Locate the cell with the specified text and output its (x, y) center coordinate. 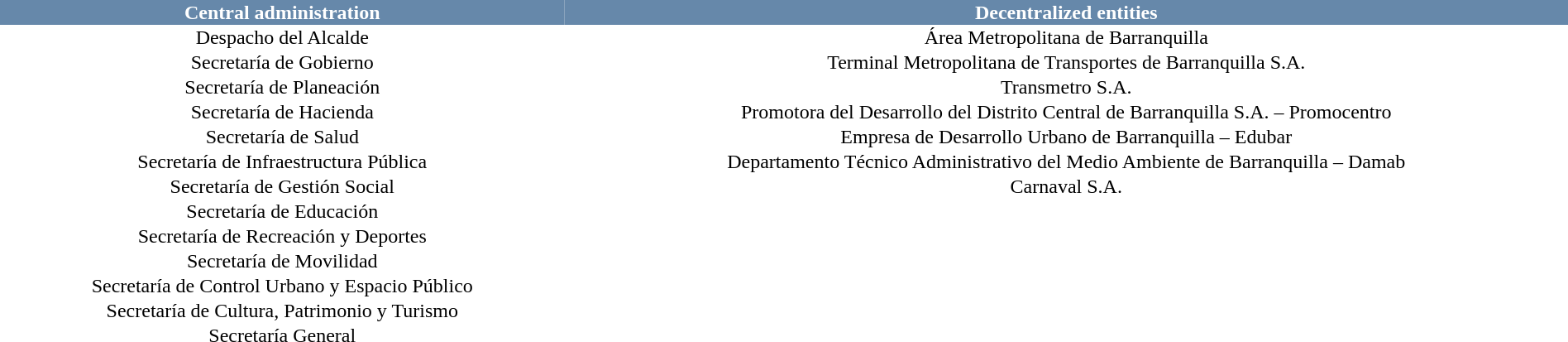
Secretaría de Gobierno (282, 62)
Transmetro S.A. (1066, 87)
Decentralized entities (1066, 12)
Secretaría de Salud (282, 137)
Secretaría de Movilidad (282, 261)
Departamento Técnico Administrativo del Medio Ambiente de Barranquilla – Damab (1066, 161)
Carnaval S.A. (1066, 186)
Secretaría de Gestión Social (282, 186)
Despacho del Alcalde (282, 37)
Secretaría de Recreación y Deportes (282, 236)
Área Metropolitana de Barranquilla (1066, 37)
Secretaría de Educación (282, 211)
Secretaría de Control Urbano y Espacio Público (282, 286)
Empresa de Desarrollo Urbano de Barranquilla – Edubar (1066, 137)
Secretaría de Planeación (282, 87)
Central administration (282, 12)
Secretaría de Infraestructura Pública (282, 161)
Secretaría de Hacienda (282, 112)
Promotora del Desarrollo del Distrito Central de Barranquilla S.A. – Promocentro (1066, 112)
Secretaría de Cultura, Patrimonio y Turismo (282, 311)
Terminal Metropolitana de Transportes de Barranquilla S.A. (1066, 62)
